Extract the [X, Y] coordinate from the center of the cell holding the provided text.  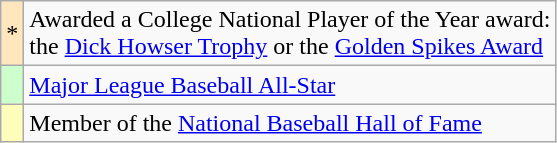
* [12, 34]
Member of the National Baseball Hall of Fame [290, 123]
Awarded a College National Player of the Year award: the Dick Howser Trophy or the Golden Spikes Award [290, 34]
Major League Baseball All-Star [290, 85]
